Pinpoint the cell where the given text exists, returning its (X, Y) midpoint coordinate. 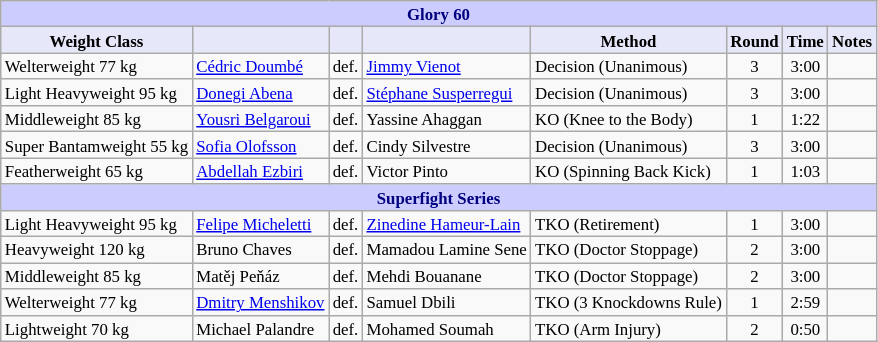
Weight Class (96, 40)
Glory 60 (438, 14)
TKO (Arm Injury) (628, 328)
Felipe Micheletti (260, 224)
Lightweight 70 kg (96, 328)
KO (Knee to the Body) (628, 119)
Yousri Belgaroui (260, 119)
Zinedine Hameur-Lain (446, 224)
Round (754, 40)
Cédric Doumbé (260, 66)
Heavyweight 120 kg (96, 250)
Matěj Peňáz (260, 276)
Sofia Olofsson (260, 145)
Method (628, 40)
Victor Pinto (446, 171)
Mamadou Lamine Sene (446, 250)
Michael Palandre (260, 328)
Bruno Chaves (260, 250)
Samuel Dbili (446, 302)
1:22 (806, 119)
Abdellah Ezbiri (260, 171)
Dmitry Menshikov (260, 302)
Mehdi Bouanane (446, 276)
Featherweight 65 kg (96, 171)
Notes (852, 40)
Mohamed Soumah (446, 328)
0:50 (806, 328)
TKO (3 Knockdowns Rule) (628, 302)
TKO (Retirement) (628, 224)
1:03 (806, 171)
Superfight Series (438, 197)
Cindy Silvestre (446, 145)
Super Bantamweight 55 kg (96, 145)
Time (806, 40)
Stéphane Susperregui (446, 93)
KO (Spinning Back Kick) (628, 171)
Donegi Abena (260, 93)
Yassine Ahaggan (446, 119)
Jimmy Vienot (446, 66)
2:59 (806, 302)
